For the text-containing cell, return its midpoint in [X, Y] coordinate format. 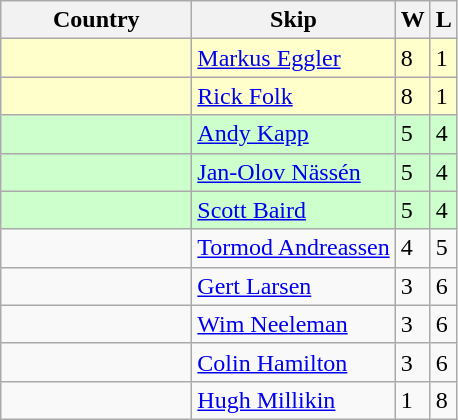
Gert Larsen [294, 286]
Colin Hamilton [294, 362]
Markus Eggler [294, 58]
Andy Kapp [294, 134]
Rick Folk [294, 96]
Jan-Olov Nässén [294, 172]
Scott Baird [294, 210]
Skip [294, 20]
Wim Neeleman [294, 324]
Tormod Andreassen [294, 248]
Hugh Millikin [294, 400]
Country [96, 20]
L [444, 20]
W [412, 20]
